Identify which cell holds the provided text, then report its (X, Y) central coordinate. 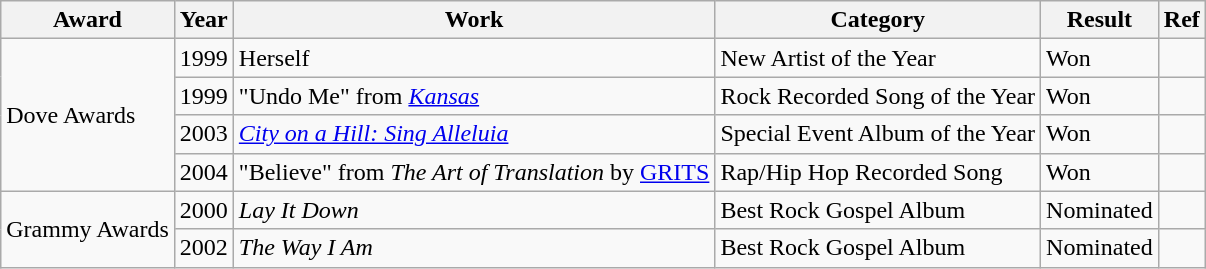
Lay It Down (474, 210)
Rock Recorded Song of the Year (878, 96)
New Artist of the Year (878, 58)
"Believe" from The Art of Translation by GRITS (474, 172)
Dove Awards (88, 115)
2004 (204, 172)
Ref (1182, 20)
"Undo Me" from Kansas (474, 96)
2002 (204, 248)
Special Event Album of the Year (878, 134)
Result (1100, 20)
Herself (474, 58)
2000 (204, 210)
City on a Hill: Sing Alleluia (474, 134)
Award (88, 20)
2003 (204, 134)
Year (204, 20)
Category (878, 20)
Work (474, 20)
Rap/Hip Hop Recorded Song (878, 172)
The Way I Am (474, 248)
Grammy Awards (88, 229)
